For the text-containing cell, return its midpoint in (x, y) coordinate format. 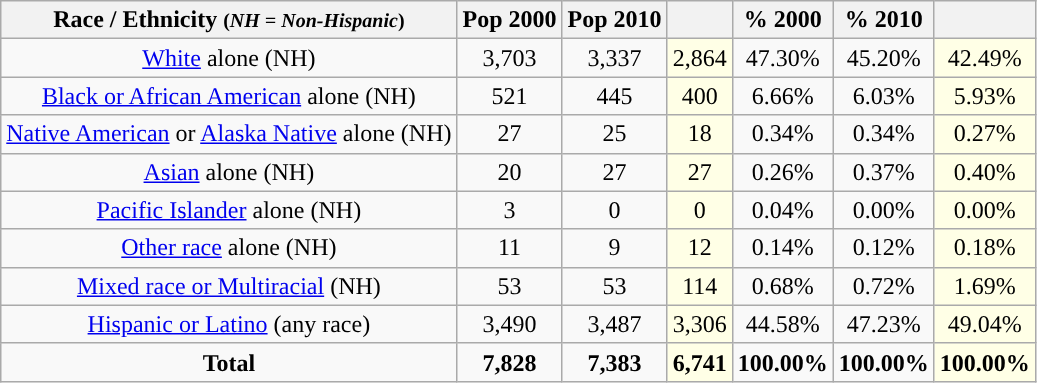
0.12% (884, 248)
3,487 (614, 324)
3 (510, 210)
44.58% (782, 324)
Asian alone (NH) (229, 172)
7,383 (614, 362)
0.72% (884, 286)
3,703 (510, 58)
1.69% (984, 286)
0.14% (782, 248)
25 (614, 134)
12 (700, 248)
0.26% (782, 172)
9 (614, 248)
47.30% (782, 58)
445 (614, 96)
400 (700, 96)
0.04% (782, 210)
Black or African American alone (NH) (229, 96)
3,306 (700, 324)
42.49% (984, 58)
7,828 (510, 362)
Pop 2010 (614, 20)
0.18% (984, 248)
20 (510, 172)
0.40% (984, 172)
6.03% (884, 96)
0.27% (984, 134)
521 (510, 96)
11 (510, 248)
Pop 2000 (510, 20)
6.66% (782, 96)
6,741 (700, 362)
Race / Ethnicity (NH = Non-Hispanic) (229, 20)
% 2010 (884, 20)
Mixed race or Multiracial (NH) (229, 286)
White alone (NH) (229, 58)
Hispanic or Latino (any race) (229, 324)
18 (700, 134)
Native American or Alaska Native alone (NH) (229, 134)
Other race alone (NH) (229, 248)
Pacific Islander alone (NH) (229, 210)
0.68% (782, 286)
% 2000 (782, 20)
45.20% (884, 58)
114 (700, 286)
3,490 (510, 324)
49.04% (984, 324)
2,864 (700, 58)
Total (229, 362)
47.23% (884, 324)
5.93% (984, 96)
3,337 (614, 58)
0.37% (884, 172)
